Scan for the cell matching the given text and deliver its (X, Y) coordinate at center. 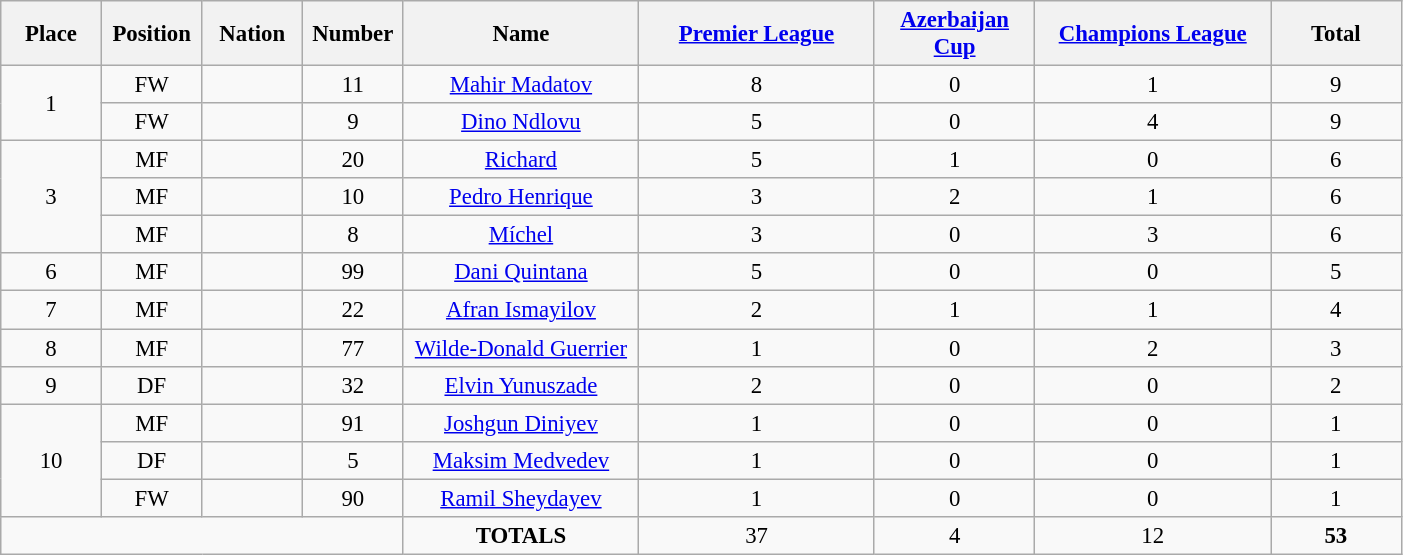
22 (354, 310)
99 (354, 273)
Dino Ndlovu (521, 122)
TOTALS (521, 536)
32 (354, 385)
Champions League (1153, 34)
Wilde-Donald Guerrier (521, 348)
Mahir Madatov (521, 85)
Míchel (521, 235)
Total (1336, 34)
12 (1153, 536)
77 (354, 348)
Position (152, 34)
37 (757, 536)
Nation (252, 34)
Number (354, 34)
Ramil Sheydayev (521, 498)
Place (52, 34)
Joshgun Diniyev (521, 423)
11 (354, 85)
Pedro Henrique (521, 197)
7 (52, 310)
Richard (521, 160)
Premier League (757, 34)
Maksim Medvedev (521, 460)
53 (1336, 536)
20 (354, 160)
Elvin Yunuszade (521, 385)
Azerbaijan Cup (954, 34)
90 (354, 498)
91 (354, 423)
Afran Ismayilov (521, 310)
Name (521, 34)
Dani Quintana (521, 273)
